Scan for the cell matching the given text and deliver its [x, y] coordinate at center. 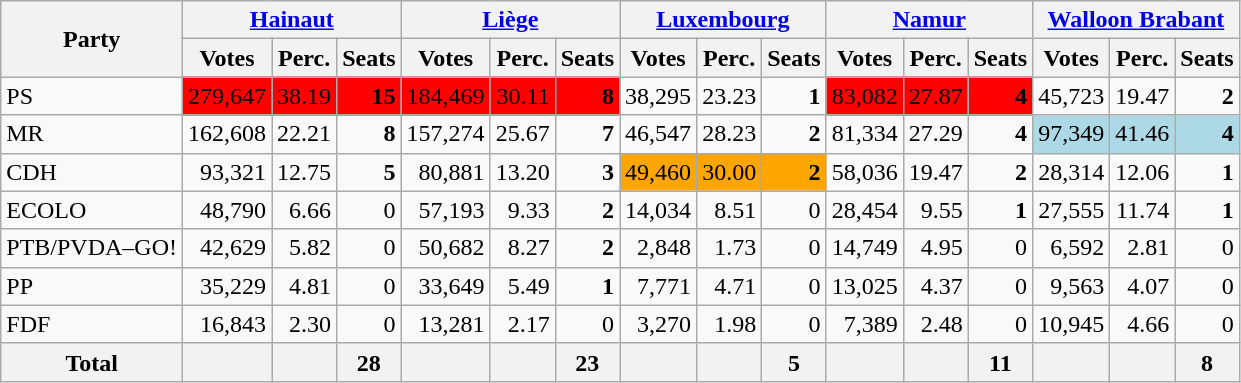
50,682 [446, 248]
6.66 [304, 210]
12.06 [1142, 172]
8.51 [730, 210]
2.81 [1142, 248]
Hainaut [292, 20]
58,036 [864, 172]
9.33 [522, 210]
28 [369, 362]
2.48 [936, 324]
Luxembourg [724, 20]
49,460 [658, 172]
25.67 [522, 134]
5.49 [522, 286]
42,629 [228, 248]
11 [1000, 362]
45,723 [1072, 96]
7,771 [658, 286]
35,229 [228, 286]
13.20 [522, 172]
48,790 [228, 210]
41.46 [1142, 134]
3 [587, 172]
6,592 [1072, 248]
PTB/PVDA–GO! [92, 248]
4.66 [1142, 324]
4.71 [730, 286]
27.29 [936, 134]
PS [92, 96]
33,649 [446, 286]
157,274 [446, 134]
97,349 [1072, 134]
46,547 [658, 134]
2.17 [522, 324]
1.73 [730, 248]
22.21 [304, 134]
3,270 [658, 324]
14,749 [864, 248]
27.87 [936, 96]
2.30 [304, 324]
5.82 [304, 248]
10,945 [1072, 324]
27,555 [1072, 210]
80,881 [446, 172]
4.81 [304, 286]
38.19 [304, 96]
83,082 [864, 96]
Total [92, 362]
162,608 [228, 134]
PP [92, 286]
30.11 [522, 96]
93,321 [228, 172]
9,563 [1072, 286]
FDF [92, 324]
12.75 [304, 172]
16,843 [228, 324]
13,281 [446, 324]
279,647 [228, 96]
4.07 [1142, 286]
CDH [92, 172]
15 [369, 96]
ECOLO [92, 210]
81,334 [864, 134]
28.23 [730, 134]
7,389 [864, 324]
11.74 [1142, 210]
2,848 [658, 248]
MR [92, 134]
23.23 [730, 96]
28,454 [864, 210]
Liège [510, 20]
13,025 [864, 286]
57,193 [446, 210]
38,295 [658, 96]
Party [92, 39]
8.27 [522, 248]
23 [587, 362]
30.00 [730, 172]
184,469 [446, 96]
Walloon Brabant [1136, 20]
7 [587, 134]
4.37 [936, 286]
14,034 [658, 210]
28,314 [1072, 172]
Namur [930, 20]
9.55 [936, 210]
4.95 [936, 248]
1.98 [730, 324]
